Identify which cell holds the provided text, then report its [x, y] central coordinate. 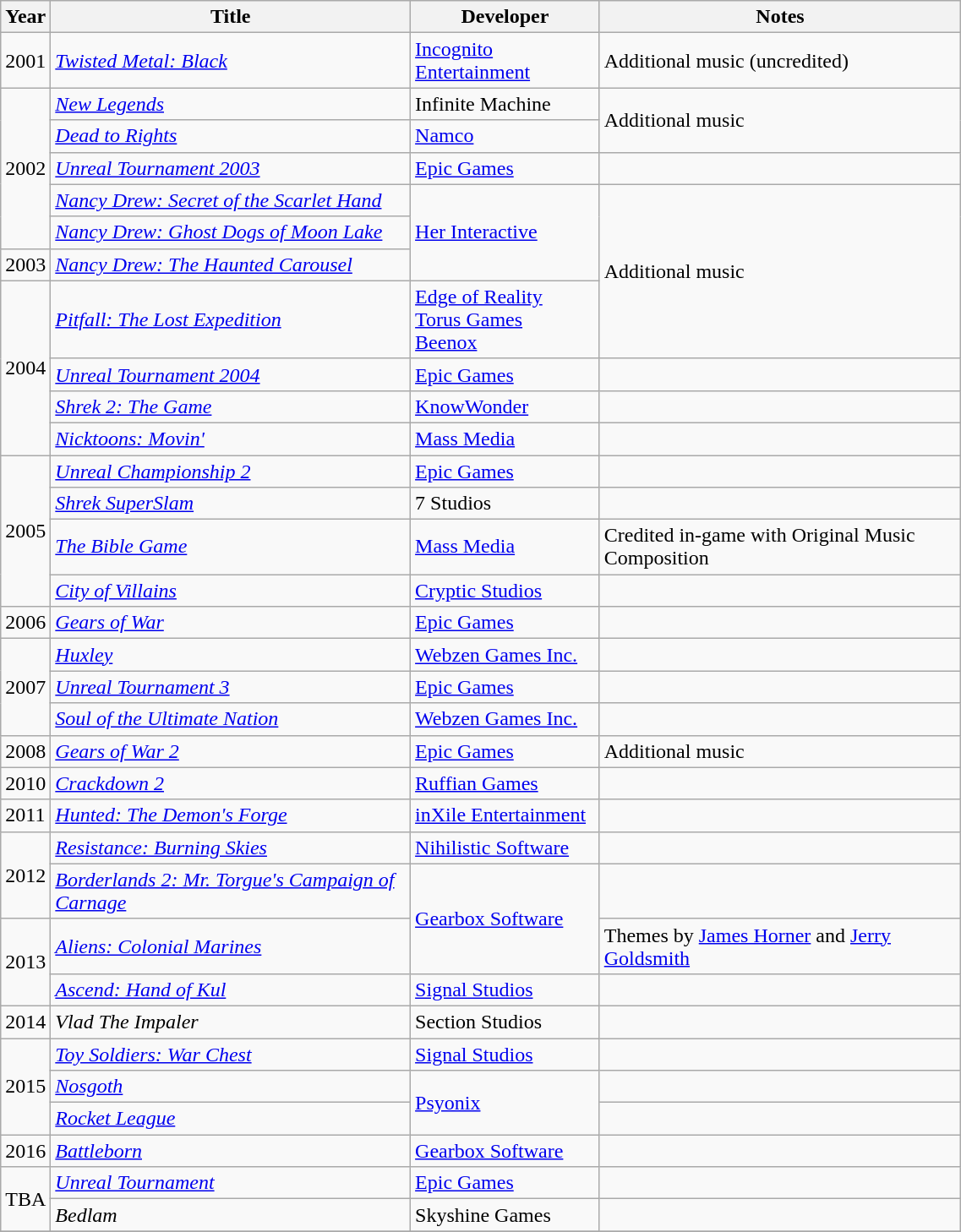
Toy Soldiers: War Chest [231, 1054]
Edge of Reality Torus Games Beenox [505, 319]
Credited in-game with Original Music Composition [780, 548]
Themes by James Horner and Jerry Goldsmith [780, 946]
Developer [505, 17]
Huxley [231, 655]
Ascend: Hand of Kul [231, 989]
2003 [25, 264]
Cryptic Studios [505, 591]
Nihilistic Software [505, 848]
Shrek SuperSlam [231, 504]
TBA [25, 1199]
City of Villains [231, 591]
KnowWonder [505, 406]
Shrek 2: The Game [231, 406]
2008 [25, 751]
2014 [25, 1022]
Gears of War [231, 623]
Unreal Tournament 2004 [231, 374]
Aliens: Colonial Marines [231, 946]
Dead to Rights [231, 136]
Pitfall: The Lost Expedition [231, 319]
Unreal Tournament 2003 [231, 168]
Title [231, 17]
Year [25, 17]
Resistance: Burning Skies [231, 848]
Hunted: The Demon's Forge [231, 815]
The Bible Game [231, 548]
Infinite Machine [505, 104]
2006 [25, 623]
Twisted Metal: Black [231, 61]
New Legends [231, 104]
2007 [25, 687]
Bedlam [231, 1215]
Nosgoth [231, 1087]
Her Interactive [505, 232]
Ruffian Games [505, 783]
2004 [25, 368]
Vlad The Impaler [231, 1022]
Rocket League [231, 1119]
Incognito Entertainment [505, 61]
Borderlands 2: Mr. Torgue's Campaign of Carnage [231, 891]
Unreal Championship 2 [231, 471]
Additional music (uncredited) [780, 61]
2012 [25, 875]
2016 [25, 1151]
2002 [25, 168]
7 Studios [505, 504]
2011 [25, 815]
Nancy Drew: Secret of the Scarlet Hand [231, 200]
Nicktoons: Movin' [231, 439]
Section Studios [505, 1022]
Nancy Drew: Ghost Dogs of Moon Lake [231, 232]
Soul of the Ultimate Nation [231, 719]
2001 [25, 61]
Skyshine Games [505, 1215]
Namco [505, 136]
inXile Entertainment [505, 815]
Unreal Tournament 3 [231, 687]
Nancy Drew: The Haunted Carousel [231, 264]
2015 [25, 1086]
2010 [25, 783]
Crackdown 2 [231, 783]
2005 [25, 531]
Psyonix [505, 1103]
2013 [25, 962]
Unreal Tournament [231, 1183]
Gears of War 2 [231, 751]
Notes [780, 17]
Battleborn [231, 1151]
